Locate the cell with the specified text and output its (x, y) center coordinate. 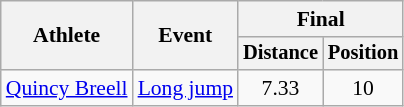
10 (363, 88)
Distance (280, 54)
Event (186, 36)
7.33 (280, 88)
Final (320, 19)
Quincy Breell (67, 88)
Position (363, 54)
Athlete (67, 36)
Long jump (186, 88)
